Return (x, y) of the center of cell containing provided text 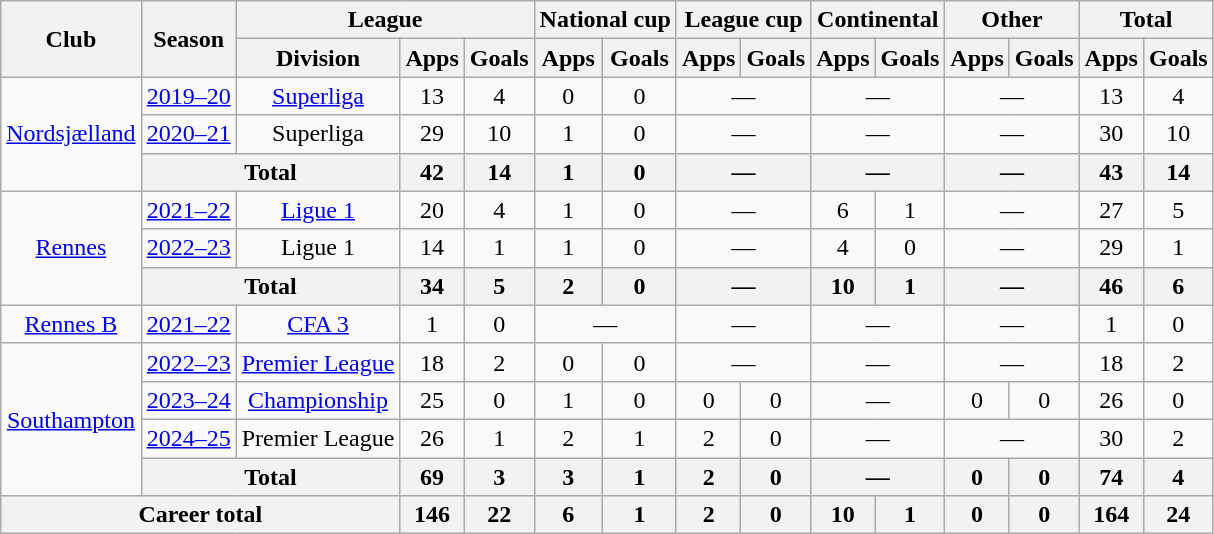
2020–21 (188, 134)
25 (432, 400)
69 (432, 477)
27 (1111, 210)
Rennes B (71, 324)
2024–25 (188, 438)
Division (318, 58)
34 (432, 286)
2023–24 (188, 400)
164 (1111, 515)
CFA 3 (318, 324)
Rennes (71, 248)
Club (71, 39)
Continental (878, 20)
74 (1111, 477)
Southampton (71, 419)
League cup (743, 20)
24 (1178, 515)
National cup (605, 20)
Nordsjælland (71, 134)
Championship (318, 400)
Career total (200, 515)
Other (1012, 20)
2019–20 (188, 96)
League (385, 20)
146 (432, 515)
43 (1111, 172)
22 (499, 515)
42 (432, 172)
20 (432, 210)
Season (188, 39)
46 (1111, 286)
